Pinpoint the cell where the given text exists, returning its [X, Y] midpoint coordinate. 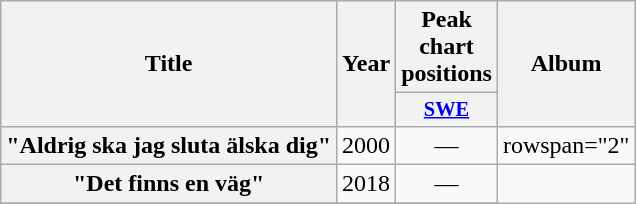
Year [366, 64]
Album [566, 64]
rowspan="2" [566, 145]
2000 [366, 145]
SWE [447, 110]
"Aldrig ska jag sluta älska dig" [169, 145]
Peak chart positions [447, 47]
"Det finns en väg" [169, 184]
Title [169, 64]
2018 [366, 184]
